Return the (X, Y) coordinate for the center point of the cell that contains the specified text.  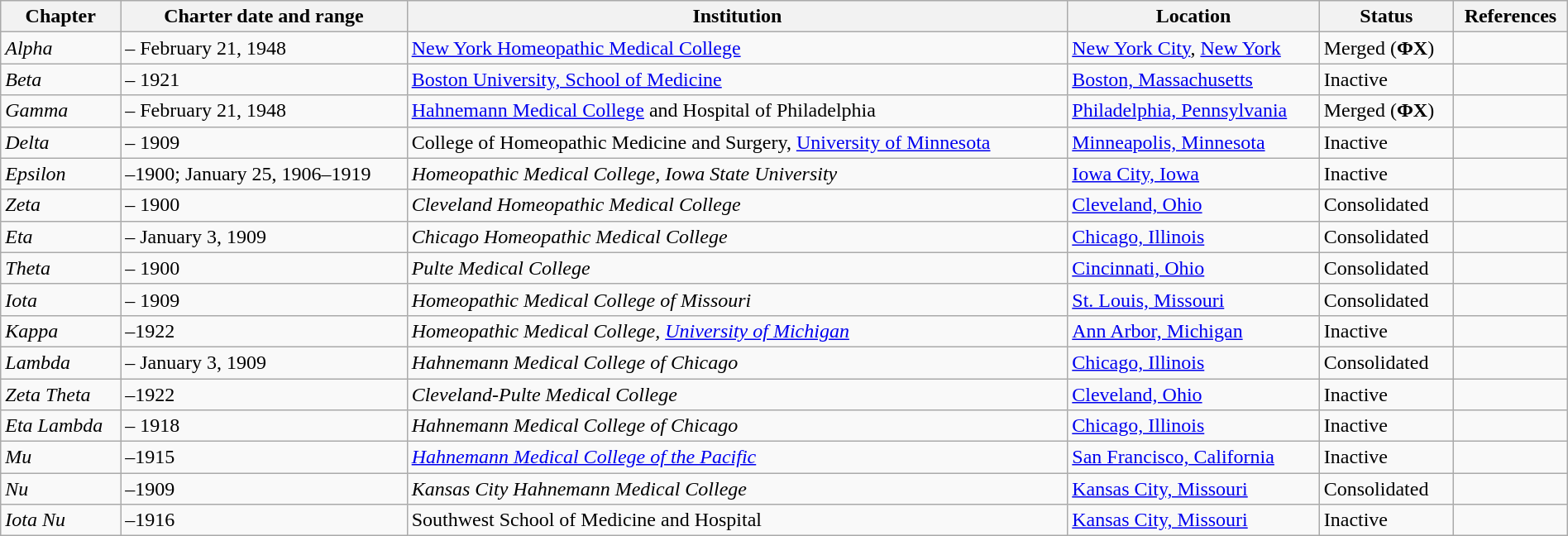
Alpha (61, 48)
Chapter (61, 17)
Southwest School of Medicine and Hospital (738, 520)
Charter date and range (264, 17)
Zeta Theta (61, 395)
New York City, New York (1193, 48)
–1909 (264, 489)
Kappa (61, 331)
Eta Lambda (61, 426)
Kansas City Hahnemann Medical College (738, 489)
Pulte Medical College (738, 268)
Homeopathic Medical College, Iowa State University (738, 174)
Nu (61, 489)
Location (1193, 17)
Mu (61, 457)
St. Louis, Missouri (1193, 299)
Lambda (61, 362)
Epsilon (61, 174)
References (1511, 17)
Cincinnati, Ohio (1193, 268)
College of Homeopathic Medicine and Surgery, University of Minnesota (738, 142)
Ann Arbor, Michigan (1193, 331)
Boston, Massachusetts (1193, 79)
– 1918 (264, 426)
–1900; January 25, 1906–1919 (264, 174)
Cleveland-Pulte Medical College (738, 395)
Philadelphia, Pennsylvania (1193, 111)
Institution (738, 17)
Chicago Homeopathic Medical College (738, 237)
– 1921 (264, 79)
Homeopathic Medical College of Missouri (738, 299)
Delta (61, 142)
Cleveland Homeopathic Medical College (738, 205)
Iota Nu (61, 520)
Iowa City, Iowa (1193, 174)
Hahnemann Medical College of the Pacific (738, 457)
San Francisco, California (1193, 457)
New York Homeopathic Medical College (738, 48)
Beta (61, 79)
Status (1386, 17)
Boston University, School of Medicine (738, 79)
–1916 (264, 520)
Theta (61, 268)
Homeopathic Medical College, University of Michigan (738, 331)
Iota (61, 299)
–1915 (264, 457)
Minneapolis, Minnesota (1193, 142)
Zeta (61, 205)
Gamma (61, 111)
Eta (61, 237)
Hahnemann Medical College and Hospital of Philadelphia (738, 111)
